Output the (x, y) coordinate of the center of the cell containing the given text.  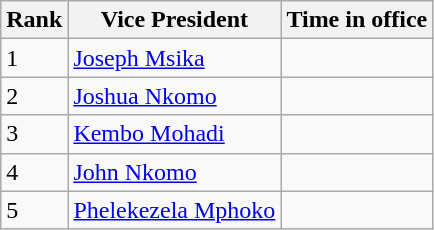
Phelekezela Mphoko (174, 210)
2 (34, 96)
Joshua Nkomo (174, 96)
1 (34, 58)
Rank (34, 20)
John Nkomo (174, 172)
Vice President (174, 20)
3 (34, 134)
Kembo Mohadi (174, 134)
5 (34, 210)
4 (34, 172)
Time in office (357, 20)
Joseph Msika (174, 58)
